From the cell containing the given text, extract its center point as (X, Y) coordinate. 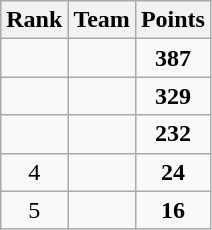
Points (172, 20)
5 (34, 210)
Team (102, 20)
4 (34, 172)
329 (172, 96)
24 (172, 172)
387 (172, 58)
16 (172, 210)
232 (172, 134)
Rank (34, 20)
